Return [X, Y] of the center of cell containing provided text 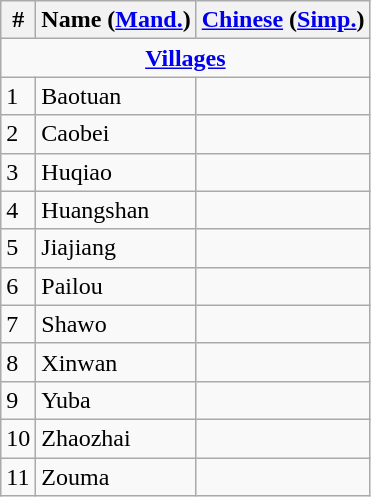
# [18, 20]
11 [18, 477]
Xinwan [116, 362]
10 [18, 438]
5 [18, 248]
2 [18, 134]
Huqiao [116, 172]
Villages [186, 58]
Jiajiang [116, 248]
Pailou [116, 286]
Huangshan [116, 210]
Caobei [116, 134]
7 [18, 324]
3 [18, 172]
Yuba [116, 400]
Zouma [116, 477]
Zhaozhai [116, 438]
Chinese (Simp.) [283, 20]
8 [18, 362]
Name (Mand.) [116, 20]
6 [18, 286]
1 [18, 96]
Shawo [116, 324]
Baotuan [116, 96]
4 [18, 210]
9 [18, 400]
